Locate the cell with the specified text and output its (x, y) center coordinate. 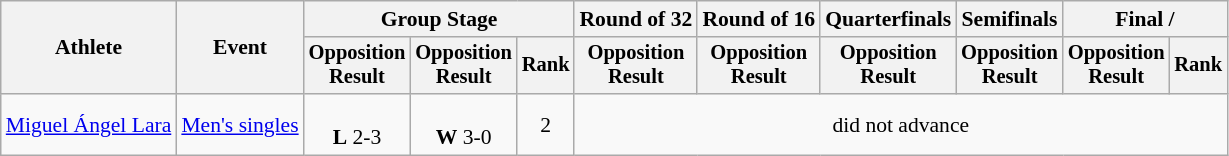
2 (546, 124)
L 2-3 (358, 124)
Quarterfinals (888, 19)
Round of 32 (636, 19)
Semifinals (1010, 19)
Group Stage (440, 19)
Event (240, 48)
Final / (1145, 19)
W 3-0 (464, 124)
did not advance (900, 124)
Men's singles (240, 124)
Round of 16 (758, 19)
Athlete (89, 48)
Miguel Ángel Lara (89, 124)
